Return [x, y] of the center of cell containing provided text 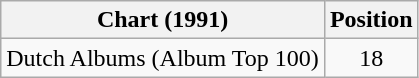
Chart (1991) [163, 20]
18 [371, 58]
Dutch Albums (Album Top 100) [163, 58]
Position [371, 20]
